Capture the cell that displays the provided text and extract its [X, Y] central coordinate. 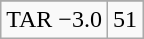
TAR −3.0 [54, 20]
51 [124, 20]
